Output the (x, y) coordinate of the center of the cell containing the given text.  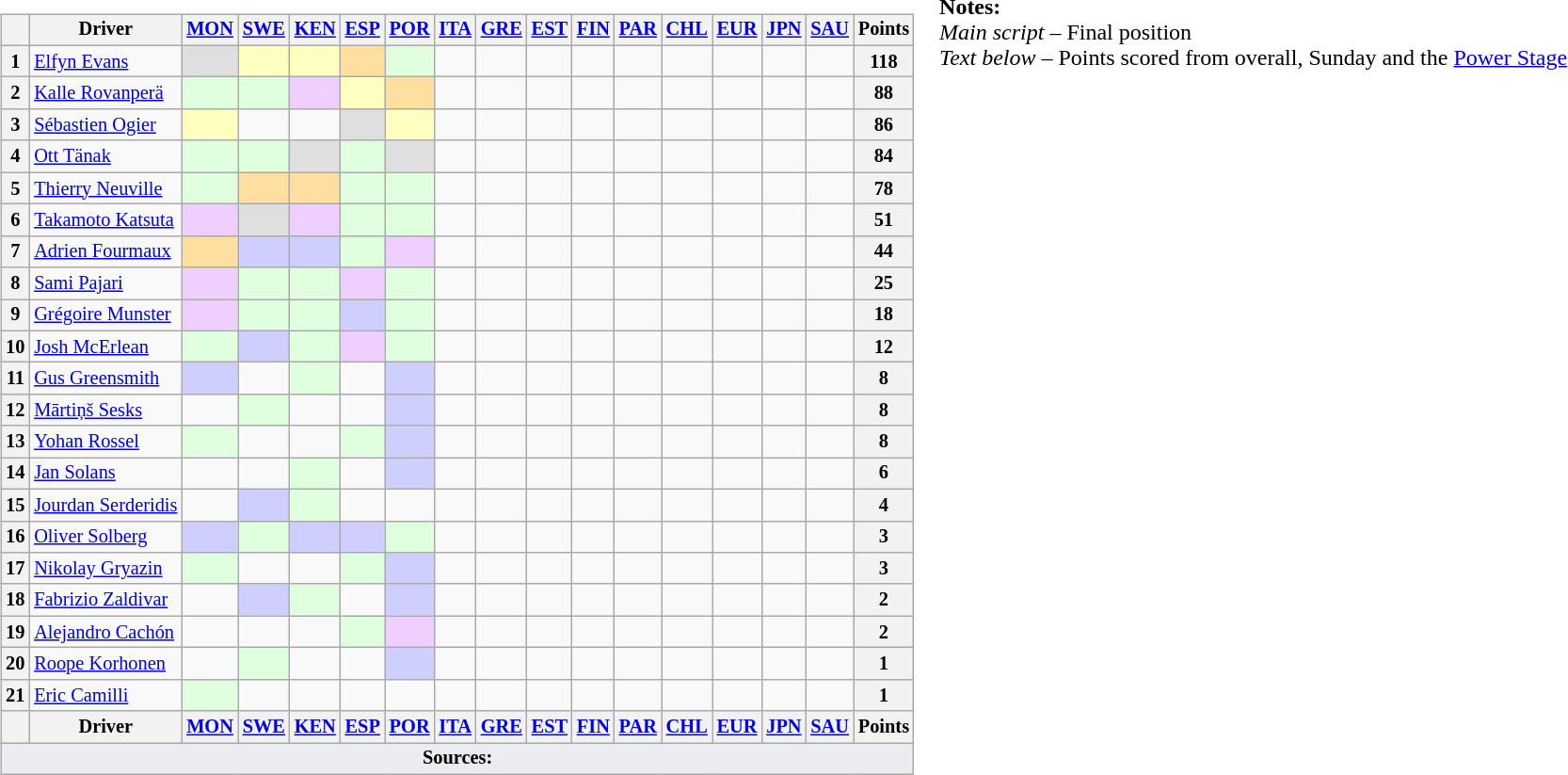
Elfyn Evans (105, 61)
Jan Solans (105, 474)
Grégoire Munster (105, 315)
21 (15, 695)
Nikolay Gryazin (105, 569)
15 (15, 505)
Adrien Fourmaux (105, 251)
19 (15, 632)
Mārtiņš Sesks (105, 411)
Sami Pajari (105, 283)
20 (15, 664)
Eric Camilli (105, 695)
16 (15, 537)
118 (884, 61)
88 (884, 93)
44 (884, 251)
10 (15, 347)
Yohan Rossel (105, 442)
Sources: (457, 759)
Jourdan Serderidis (105, 505)
78 (884, 188)
11 (15, 379)
Gus Greensmith (105, 379)
84 (884, 156)
Josh McErlean (105, 347)
Oliver Solberg (105, 537)
51 (884, 220)
Ott Tänak (105, 156)
Thierry Neuville (105, 188)
7 (15, 251)
25 (884, 283)
Alejandro Cachón (105, 632)
Roope Korhonen (105, 664)
17 (15, 569)
Takamoto Katsuta (105, 220)
Sébastien Ogier (105, 125)
14 (15, 474)
13 (15, 442)
9 (15, 315)
Fabrizio Zaldivar (105, 600)
5 (15, 188)
86 (884, 125)
Kalle Rovanperä (105, 93)
